Extract the [X, Y] coordinate from the center of the cell holding the provided text.  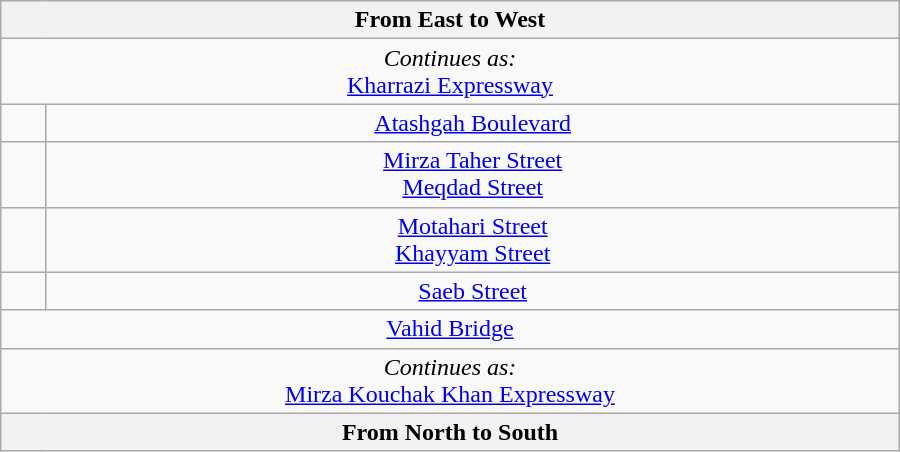
From East to West [450, 20]
Saeb Street [472, 291]
Motahari Street Khayyam Street [472, 240]
From North to South [450, 432]
Mirza Taher Street Meqdad Street [472, 174]
Atashgah Boulevard [472, 123]
Continues as: Kharrazi Expressway [450, 72]
Vahid Bridge [450, 329]
Continues as: Mirza Kouchak Khan Expressway [450, 380]
